For the text-containing cell, return its midpoint in (x, y) coordinate format. 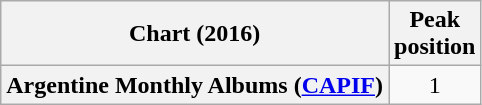
Peakposition (434, 34)
1 (434, 85)
Argentine Monthly Albums (CAPIF) (195, 85)
Chart (2016) (195, 34)
